Find where the given text appears and provide that cell's center as (x, y) coordinate. 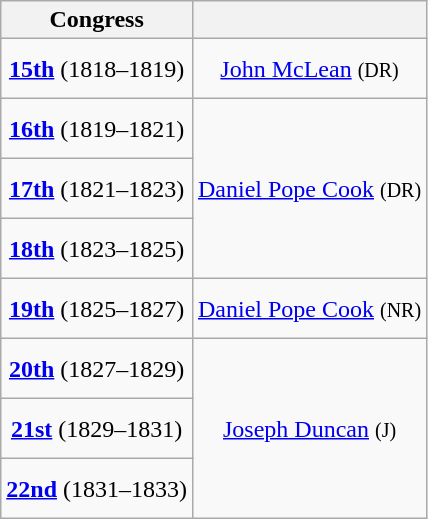
15th (1818–1819) (97, 69)
17th (1821–1823) (97, 189)
19th (1825–1827) (97, 309)
20th (1827–1829) (97, 369)
18th (1823–1825) (97, 249)
21st (1829–1831) (97, 429)
16th (1819–1821) (97, 129)
John McLean (DR) (309, 69)
22nd (1831–1833) (97, 489)
Daniel Pope Cook (DR) (309, 189)
Daniel Pope Cook (NR) (309, 309)
Congress (97, 20)
Joseph Duncan (J) (309, 429)
